Extract the [X, Y] coordinate from the center of the cell holding the provided text.  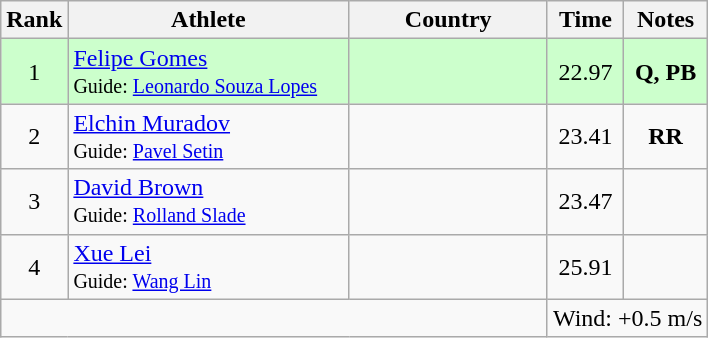
Xue LeiGuide: Wang Lin [208, 266]
Elchin MuradovGuide: Pavel Setin [208, 136]
Time [585, 20]
Q, PB [665, 72]
Wind: +0.5 m/s [627, 318]
Country [448, 20]
23.47 [585, 202]
Rank [34, 20]
2 [34, 136]
25.91 [585, 266]
Athlete [208, 20]
David BrownGuide: Rolland Slade [208, 202]
Felipe GomesGuide: Leonardo Souza Lopes [208, 72]
22.97 [585, 72]
Notes [665, 20]
4 [34, 266]
RR [665, 136]
23.41 [585, 136]
1 [34, 72]
3 [34, 202]
